Scan for the cell matching the given text and deliver its [X, Y] coordinate at center. 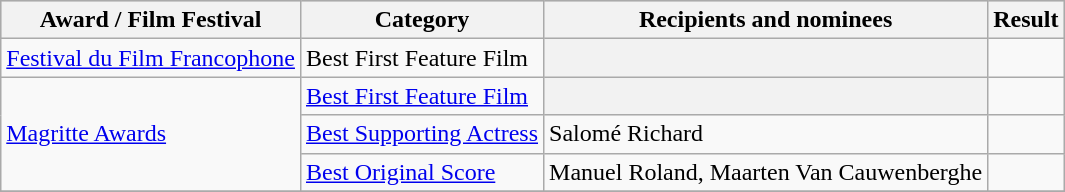
Category [422, 20]
Festival du Film Francophone [151, 58]
Recipients and nominees [766, 20]
Manuel Roland, Maarten Van Cauwenberghe [766, 172]
Best Original Score [422, 172]
Result [1026, 20]
Award / Film Festival [151, 20]
Magritte Awards [151, 134]
Best Supporting Actress [422, 134]
Salomé Richard [766, 134]
